Extract the (X, Y) coordinate from the center of the cell holding the provided text.  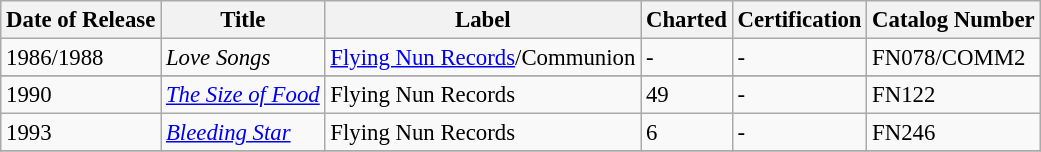
49 (687, 95)
Title (243, 20)
Love Songs (243, 58)
Bleeding Star (243, 133)
Date of Release (81, 20)
The Size of Food (243, 95)
1993 (81, 133)
1986/1988 (81, 58)
FN246 (954, 133)
Catalog Number (954, 20)
FN122 (954, 95)
Label (483, 20)
6 (687, 133)
Charted (687, 20)
FN078/COMM2 (954, 58)
1990 (81, 95)
Flying Nun Records/Communion (483, 58)
Certification (800, 20)
